Determine the (x, y) coordinate at the center of the cell enclosing the given text.  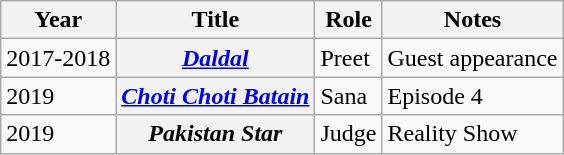
Judge (348, 134)
Pakistan Star (216, 134)
Role (348, 20)
Year (58, 20)
2017-2018 (58, 58)
Reality Show (472, 134)
Episode 4 (472, 96)
Notes (472, 20)
Daldal (216, 58)
Choti Choti Batain (216, 96)
Preet (348, 58)
Sana (348, 96)
Title (216, 20)
Guest appearance (472, 58)
